Identify which cell holds the provided text, then report its (x, y) central coordinate. 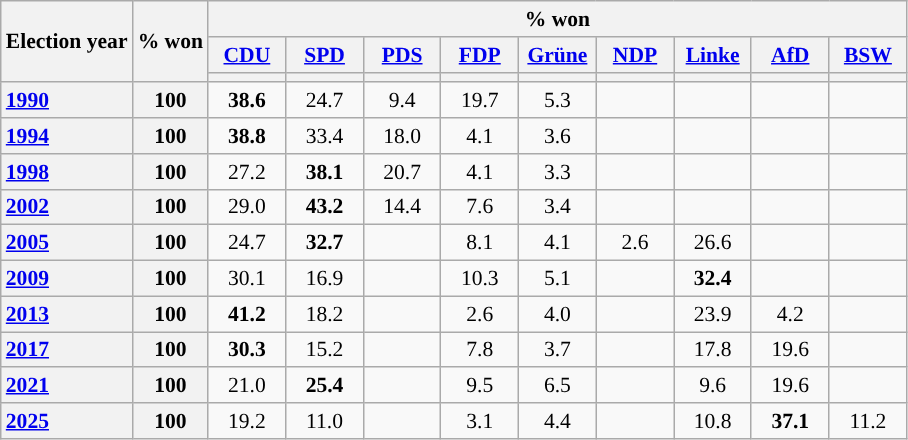
5.1 (558, 279)
3.3 (558, 172)
38.8 (247, 136)
18.2 (325, 314)
10.8 (713, 421)
FDP (480, 55)
32.7 (325, 243)
4.0 (558, 314)
30.1 (247, 279)
4.2 (790, 314)
CDU (247, 55)
1998 (67, 172)
38.6 (247, 101)
4.4 (558, 421)
11.0 (325, 421)
26.6 (713, 243)
1990 (67, 101)
14.4 (402, 207)
9.4 (402, 101)
20.7 (402, 172)
41.2 (247, 314)
33.4 (325, 136)
2013 (67, 314)
17.8 (713, 350)
3.1 (480, 421)
29.0 (247, 207)
25.4 (325, 386)
2021 (67, 386)
2009 (67, 279)
9.6 (713, 386)
3.6 (558, 136)
6.5 (558, 386)
BSW (868, 55)
21.0 (247, 386)
2002 (67, 207)
9.5 (480, 386)
7.8 (480, 350)
18.0 (402, 136)
3.4 (558, 207)
3.7 (558, 350)
15.2 (325, 350)
PDS (402, 55)
10.3 (480, 279)
37.1 (790, 421)
Grüne (558, 55)
8.1 (480, 243)
AfD (790, 55)
NDP (635, 55)
11.2 (868, 421)
2025 (67, 421)
38.1 (325, 172)
30.3 (247, 350)
2017 (67, 350)
16.9 (325, 279)
7.6 (480, 207)
32.4 (713, 279)
Linke (713, 55)
1994 (67, 136)
2005 (67, 243)
43.2 (325, 207)
19.2 (247, 421)
Election year (67, 42)
19.7 (480, 101)
5.3 (558, 101)
27.2 (247, 172)
SPD (325, 55)
23.9 (713, 314)
